Determine the [x, y] coordinate at the center of the cell enclosing the given text.  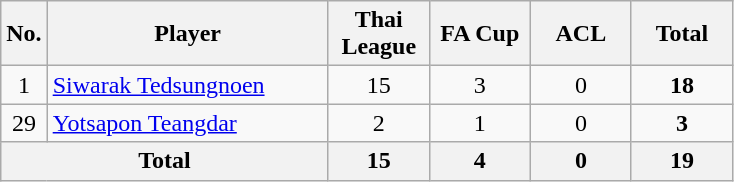
Player [188, 34]
Thai League [378, 34]
2 [378, 123]
18 [682, 85]
No. [24, 34]
4 [480, 161]
FA Cup [480, 34]
29 [24, 123]
Yotsapon Teangdar [188, 123]
Siwarak Tedsungnoen [188, 85]
ACL [580, 34]
19 [682, 161]
